Return (X, Y) of the center of cell containing provided text 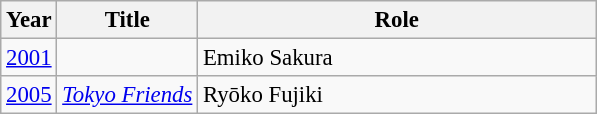
Emiko Sakura (397, 58)
2005 (29, 95)
Role (397, 20)
Year (29, 20)
2001 (29, 58)
Ryōko Fujiki (397, 95)
Tokyo Friends (128, 95)
Title (128, 20)
